Capture the cell that displays the provided text and extract its (x, y) central coordinate. 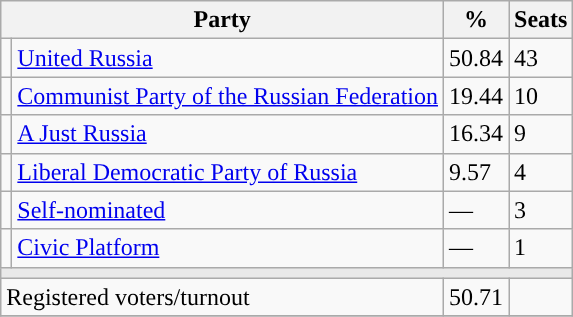
Communist Party of the Russian Federation (228, 96)
9.57 (476, 172)
16.34 (476, 134)
Seats (541, 20)
A Just Russia (228, 134)
Party (222, 20)
4 (541, 172)
Self-nominated (228, 210)
1 (541, 248)
43 (541, 58)
United Russia (228, 58)
50.71 (476, 297)
Civic Platform (228, 248)
% (476, 20)
50.84 (476, 58)
10 (541, 96)
19.44 (476, 96)
Liberal Democratic Party of Russia (228, 172)
3 (541, 210)
9 (541, 134)
Registered voters/turnout (222, 297)
